Determine the [X, Y] coordinate at the center of the cell enclosing the given text.  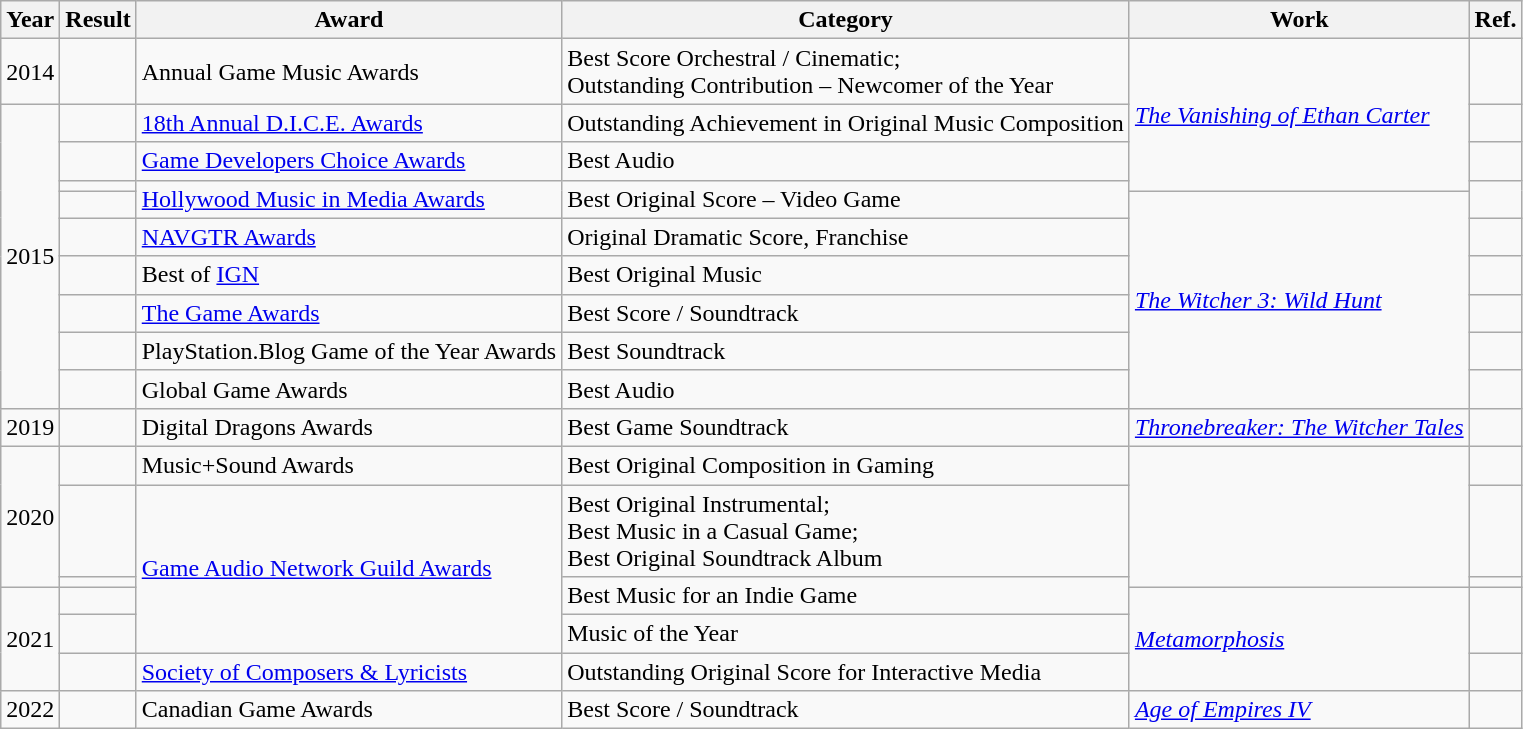
The Game Awards [348, 313]
Best Original Score – Video Game [846, 199]
Best Score Orchestral / Cinematic;Outstanding Contribution – Newcomer of the Year [846, 72]
Thronebreaker: The Witcher Tales [1299, 427]
Global Game Awards [348, 389]
Best Music for an Indie Game [846, 596]
Music of the Year [846, 634]
Music+Sound Awards [348, 465]
Society of Composers & Lyricists [348, 672]
Best Soundtrack [846, 351]
2022 [30, 710]
2015 [30, 256]
Best Game Soundtrack [846, 427]
Hollywood Music in Media Awards [348, 199]
Best Original Instrumental;Best Music in a Casual Game;Best Original Soundtrack Album [846, 530]
2014 [30, 72]
NAVGTR Awards [348, 237]
Game Developers Choice Awards [348, 161]
PlayStation.Blog Game of the Year Awards [348, 351]
Year [30, 20]
Age of Empires IV [1299, 710]
Category [846, 20]
2019 [30, 427]
Best Original Composition in Gaming [846, 465]
Best of IGN [348, 275]
Work [1299, 20]
2021 [30, 640]
The Vanishing of Ethan Carter [1299, 115]
Game Audio Network Guild Awards [348, 568]
Outstanding Original Score for Interactive Media [846, 672]
Canadian Game Awards [348, 710]
Result [98, 20]
Best Original Music [846, 275]
18th Annual D.I.C.E. Awards [348, 123]
Original Dramatic Score, Franchise [846, 237]
Annual Game Music Awards [348, 72]
Digital Dragons Awards [348, 427]
Outstanding Achievement in Original Music Composition [846, 123]
Award [348, 20]
2020 [30, 516]
Metamorphosis [1299, 640]
The Witcher 3: Wild Hunt [1299, 300]
Ref. [1496, 20]
